Scan for the cell matching the given text and deliver its [x, y] coordinate at center. 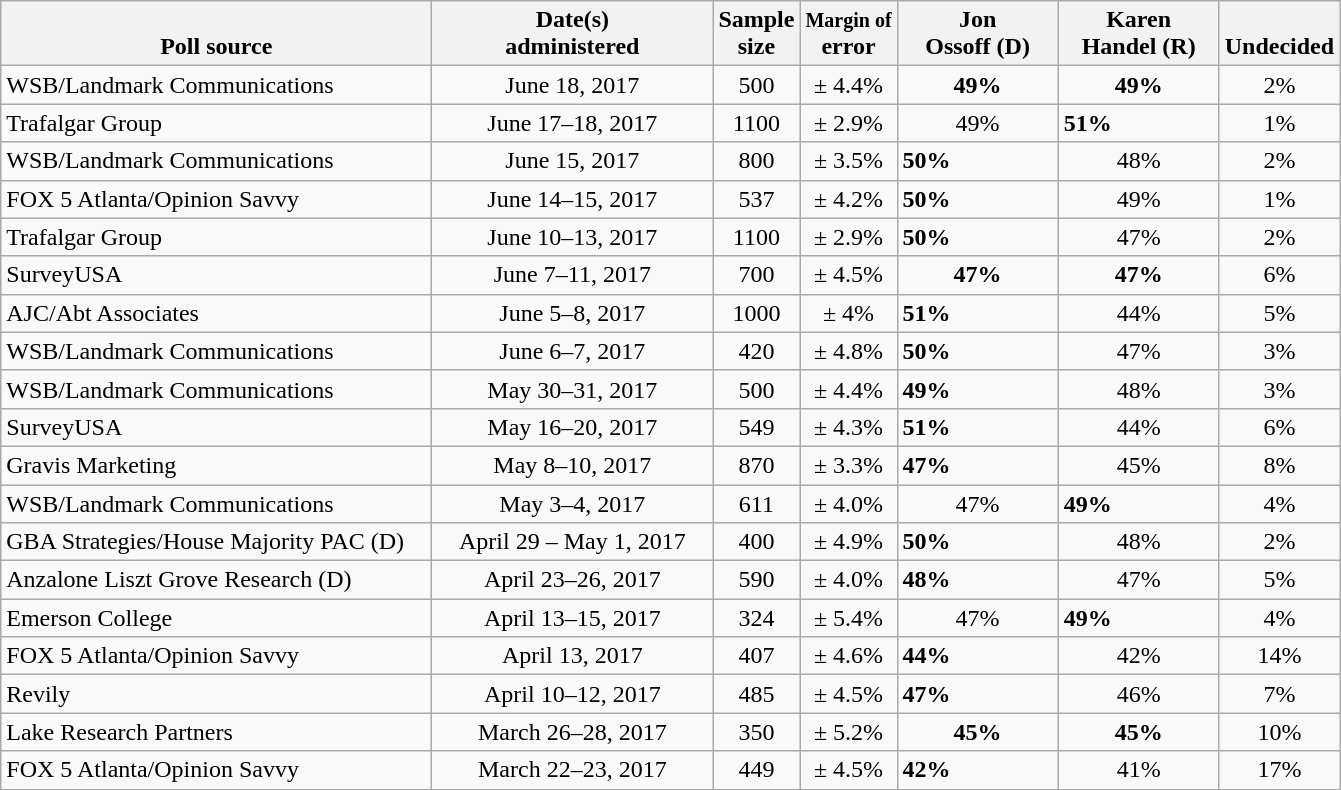
March 26–28, 2017 [572, 732]
June 18, 2017 [572, 85]
June 14–15, 2017 [572, 199]
Lake Research Partners [216, 732]
10% [1279, 732]
April 29 – May 1, 2017 [572, 542]
June 17–18, 2017 [572, 123]
Undecided [1279, 34]
± 4.6% [848, 656]
± 4% [848, 313]
14% [1279, 656]
400 [756, 542]
Date(s)administered [572, 34]
JonOssoff (D) [978, 34]
Margin oferror [848, 34]
407 [756, 656]
537 [756, 199]
June 10–13, 2017 [572, 237]
Anzalone Liszt Grove Research (D) [216, 580]
485 [756, 694]
± 4.2% [848, 199]
± 5.4% [848, 618]
May 8–10, 2017 [572, 465]
800 [756, 161]
April 10–12, 2017 [572, 694]
June 15, 2017 [572, 161]
420 [756, 351]
± 3.5% [848, 161]
Samplesize [756, 34]
41% [1138, 770]
590 [756, 580]
April 13, 2017 [572, 656]
870 [756, 465]
GBA Strategies/House Majority PAC (D) [216, 542]
Revily [216, 694]
June 7–11, 2017 [572, 275]
June 5–8, 2017 [572, 313]
549 [756, 427]
Emerson College [216, 618]
KarenHandel (R) [1138, 34]
May 3–4, 2017 [572, 503]
April 23–26, 2017 [572, 580]
350 [756, 732]
1000 [756, 313]
AJC/Abt Associates [216, 313]
324 [756, 618]
± 5.2% [848, 732]
March 22–23, 2017 [572, 770]
449 [756, 770]
700 [756, 275]
17% [1279, 770]
± 3.3% [848, 465]
May 30–31, 2017 [572, 389]
± 4.9% [848, 542]
May 16–20, 2017 [572, 427]
611 [756, 503]
46% [1138, 694]
Gravis Marketing [216, 465]
± 4.8% [848, 351]
June 6–7, 2017 [572, 351]
7% [1279, 694]
8% [1279, 465]
± 4.3% [848, 427]
Poll source [216, 34]
April 13–15, 2017 [572, 618]
